Identify which cell holds the provided text, then report its (X, Y) central coordinate. 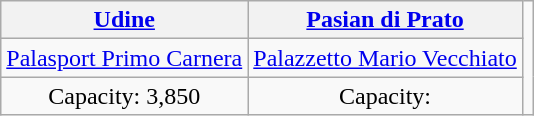
Capacity: 3,850 (124, 96)
Udine (124, 20)
Palazzetto Mario Vecchiato (386, 58)
Palasport Primo Carnera (124, 58)
Capacity: (386, 96)
Pasian di Prato (386, 20)
